For the text-containing cell, return its midpoint in (X, Y) coordinate format. 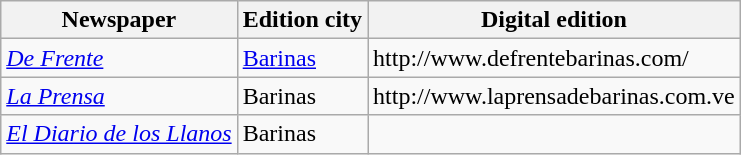
http://www.defrentebarinas.com/ (554, 58)
Edition city (302, 20)
La Prensa (119, 96)
Digital edition (554, 20)
http://www.laprensadebarinas.com.ve (554, 96)
Newspaper (119, 20)
El Diario de los Llanos (119, 134)
De Frente (119, 58)
